Return the [x, y] coordinate for the center point of the cell that contains the specified text.  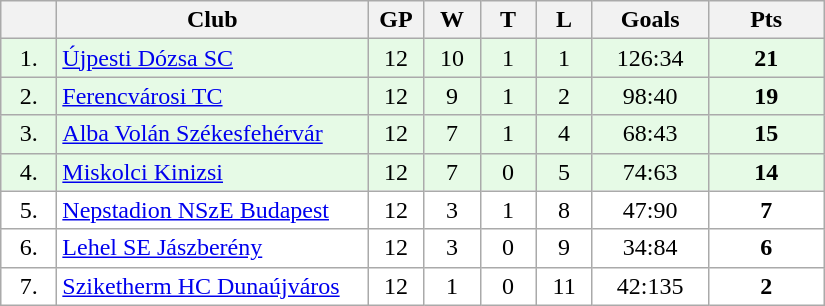
5 [564, 172]
Újpesti Dózsa SC [212, 58]
21 [766, 58]
15 [766, 134]
68:43 [650, 134]
14 [766, 172]
98:40 [650, 96]
10 [452, 58]
74:63 [650, 172]
Club [212, 20]
5. [29, 210]
6 [766, 248]
T [508, 20]
3. [29, 134]
11 [564, 286]
47:90 [650, 210]
Nepstadion NSzE Budapest [212, 210]
Miskolci Kinizsi [212, 172]
GP [396, 20]
4. [29, 172]
L [564, 20]
2. [29, 96]
42:135 [650, 286]
Goals [650, 20]
4 [564, 134]
19 [766, 96]
34:84 [650, 248]
Lehel SE Jászberény [212, 248]
W [452, 20]
8 [564, 210]
1. [29, 58]
Alba Volán Székesfehérvár [212, 134]
6. [29, 248]
Ferencvárosi TC [212, 96]
Pts [766, 20]
7. [29, 286]
126:34 [650, 58]
Sziketherm HC Dunaújváros [212, 286]
